Determine the (X, Y) coordinate at the center of the cell enclosing the given text.  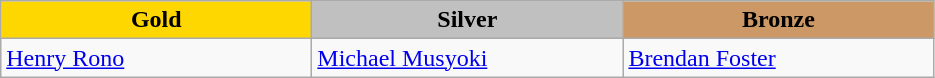
Bronze (778, 20)
Silver (468, 20)
Gold (156, 20)
Brendan Foster (778, 58)
Michael Musyoki (468, 58)
Henry Rono (156, 58)
